Extract the (x, y) coordinate from the center of the cell holding the provided text.  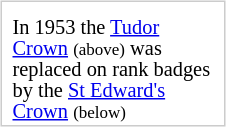
In 1953 the Tudor Crown (above) was replaced on rank badges by the St Edward's Crown (below) (113, 70)
